Locate the cell with the specified text and output its (X, Y) center coordinate. 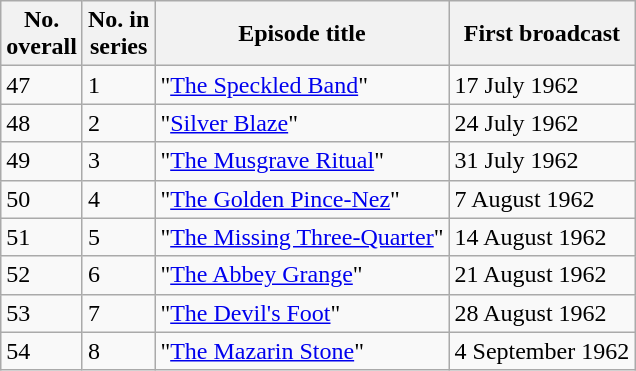
2 (118, 123)
52 (42, 275)
4 September 1962 (542, 351)
7 August 1962 (542, 199)
24 July 1962 (542, 123)
"The Abbey Grange" (302, 275)
31 July 1962 (542, 161)
No. inseries (118, 34)
53 (42, 313)
6 (118, 275)
"The Missing Three-Quarter" (302, 237)
"The Devil's Foot" (302, 313)
First broadcast (542, 34)
"The Golden Pince-Nez" (302, 199)
Episode title (302, 34)
48 (42, 123)
"Silver Blaze" (302, 123)
"The Musgrave Ritual" (302, 161)
28 August 1962 (542, 313)
54 (42, 351)
51 (42, 237)
21 August 1962 (542, 275)
"The Mazarin Stone" (302, 351)
50 (42, 199)
8 (118, 351)
No.overall (42, 34)
47 (42, 85)
49 (42, 161)
"The Speckled Band" (302, 85)
7 (118, 313)
17 July 1962 (542, 85)
3 (118, 161)
4 (118, 199)
14 August 1962 (542, 237)
5 (118, 237)
1 (118, 85)
